Detect which cell encompasses the target text, then output its (X, Y) center coordinate. 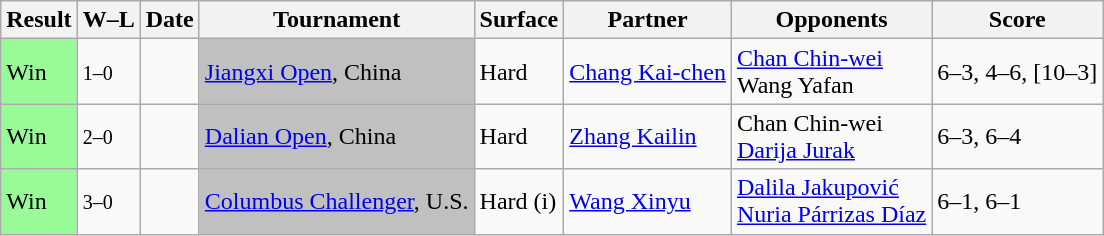
Wang Xinyu (648, 202)
Opponents (831, 20)
Columbus Challenger, U.S. (336, 202)
6–1, 6–1 (1018, 202)
Dalila Jakupović Nuria Párrizas Díaz (831, 202)
Result (39, 20)
W–L (108, 20)
Chan Chin-wei Wang Yafan (831, 72)
6–3, 4–6, [10–3] (1018, 72)
Chang Kai-chen (648, 72)
Chan Chin-wei Darija Jurak (831, 136)
Score (1018, 20)
Partner (648, 20)
1–0 (108, 72)
6–3, 6–4 (1018, 136)
2–0 (108, 136)
Zhang Kailin (648, 136)
Date (170, 20)
Hard (i) (519, 202)
3–0 (108, 202)
Dalian Open, China (336, 136)
Jiangxi Open, China (336, 72)
Tournament (336, 20)
Surface (519, 20)
